Return the (x, y) coordinate for the center point of the cell that contains the specified text.  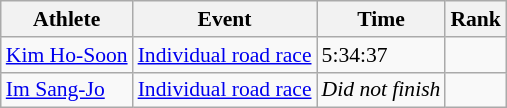
Time (382, 19)
Did not finish (382, 90)
Rank (476, 19)
Kim Ho-Soon (67, 55)
Im Sang-Jo (67, 90)
5:34:37 (382, 55)
Athlete (67, 19)
Event (225, 19)
